Pinpoint the cell where the given text exists, returning its [x, y] midpoint coordinate. 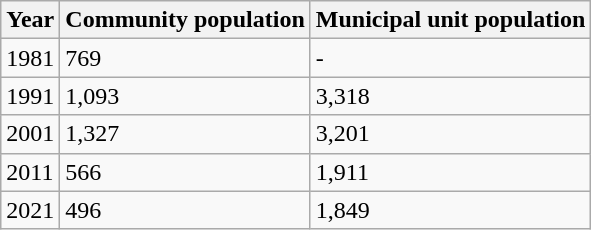
1,093 [185, 96]
566 [185, 172]
3,318 [450, 96]
769 [185, 58]
Community population [185, 20]
2011 [30, 172]
1,327 [185, 134]
2001 [30, 134]
1991 [30, 96]
1,849 [450, 210]
Municipal unit population [450, 20]
1981 [30, 58]
496 [185, 210]
- [450, 58]
2021 [30, 210]
3,201 [450, 134]
Year [30, 20]
1,911 [450, 172]
